Pinpoint the cell where the given text exists, returning its (X, Y) midpoint coordinate. 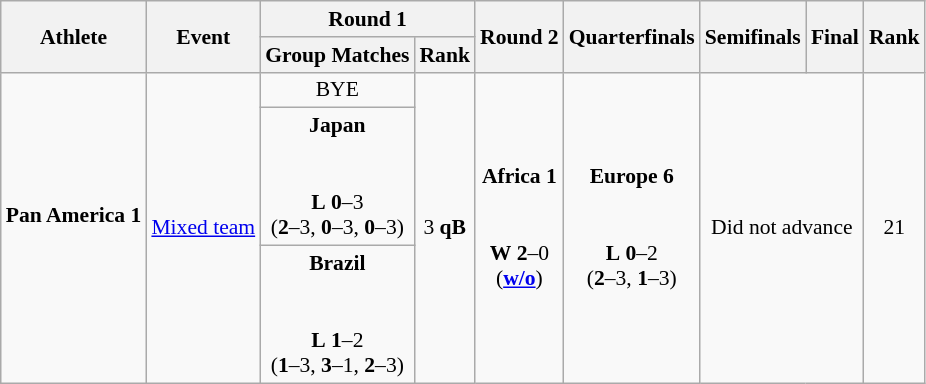
Round 2 (520, 36)
Round 1 (368, 19)
Final (835, 36)
Japan L 0–3 (2–3, 0–3, 0–3) (337, 177)
21 (894, 228)
Event (203, 36)
Did not advance (782, 228)
Pan America 1 (74, 228)
Europe 6 L 0–2 (2–3, 1–3) (632, 228)
Africa 1 W 2–0 (w/o) (520, 228)
Athlete (74, 36)
3 qB (444, 228)
Group Matches (337, 55)
Brazil L 1–2 (1–3, 3–1, 2–3) (337, 315)
BYE (337, 90)
Semifinals (753, 36)
Mixed team (203, 228)
Quarterfinals (632, 36)
